Find where the given text appears and provide that cell's center as (x, y) coordinate. 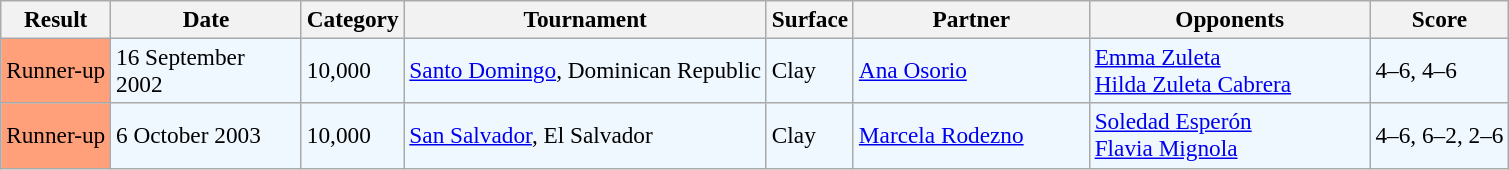
Tournament (585, 19)
Surface (810, 19)
Ana Osorio (971, 70)
Santo Domingo, Dominican Republic (585, 70)
Result (56, 19)
4–6, 6–2, 2–6 (1440, 136)
San Salvador, El Salvador (585, 136)
Partner (971, 19)
Date (206, 19)
Soledad Esperón Flavia Mignola (1230, 136)
Emma Zuleta Hilda Zuleta Cabrera (1230, 70)
Opponents (1230, 19)
6 October 2003 (206, 136)
Category (352, 19)
Score (1440, 19)
4–6, 4–6 (1440, 70)
Marcela Rodezno (971, 136)
16 September 2002 (206, 70)
